Extract the (x, y) coordinate from the center of the cell holding the provided text.  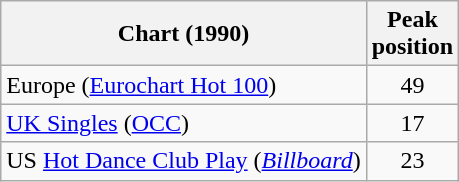
49 (412, 85)
Chart (1990) (184, 34)
Europe (Eurochart Hot 100) (184, 85)
US Hot Dance Club Play (Billboard) (184, 161)
UK Singles (OCC) (184, 123)
Peakposition (412, 34)
23 (412, 161)
17 (412, 123)
